Return (X, Y) of the center of cell containing provided text 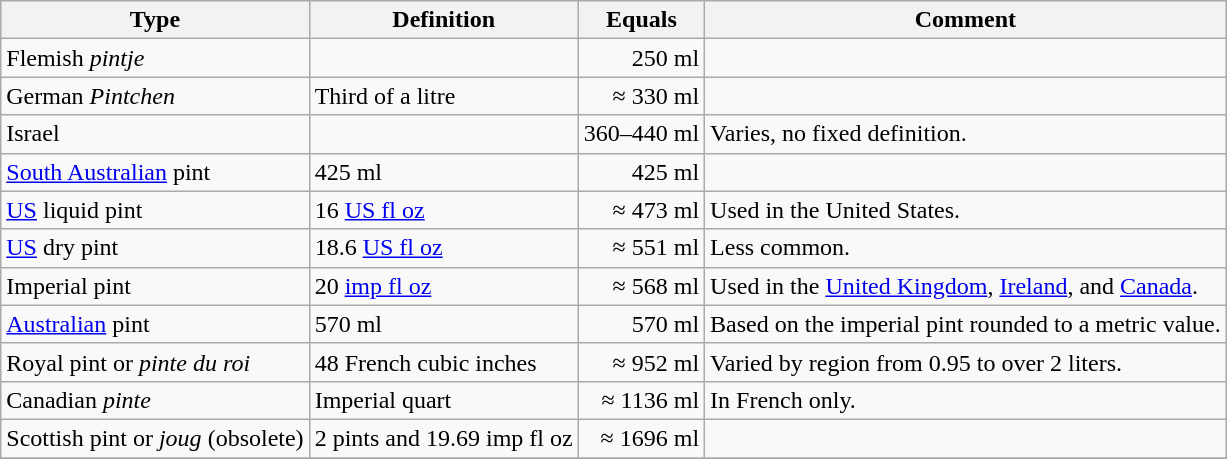
Less common. (966, 248)
German Pintchen (155, 96)
Flemish pintje (155, 58)
360–440 ml (641, 134)
≈ 952 ml (641, 362)
Canadian pinte (155, 400)
Used in the United States. (966, 210)
≈ 473 ml (641, 210)
18.6 US fl oz (444, 248)
Royal pint or pinte du roi (155, 362)
Israel (155, 134)
Scottish pint or joug (obsolete) (155, 438)
US dry pint (155, 248)
South Australian pint (155, 172)
≈ 551 ml (641, 248)
Third of a litre (444, 96)
≈ 568 ml (641, 286)
2 pints and 19.69 imp fl oz (444, 438)
Imperial pint (155, 286)
16 US fl oz (444, 210)
Australian pint (155, 324)
20 imp fl oz (444, 286)
Equals (641, 20)
Used in the United Kingdom, Ireland, and Canada. (966, 286)
Based on the imperial pint rounded to a metric value. (966, 324)
Comment (966, 20)
Imperial quart (444, 400)
Varied by region from 0.95 to over 2 liters. (966, 362)
Definition (444, 20)
In French only. (966, 400)
250 ml (641, 58)
≈ 330 ml (641, 96)
≈ 1136 ml (641, 400)
Type (155, 20)
US liquid pint (155, 210)
48 French cubic inches (444, 362)
≈ 1696 ml (641, 438)
Varies, no fixed definition. (966, 134)
